Pinpoint the cell where the given text exists, returning its (X, Y) midpoint coordinate. 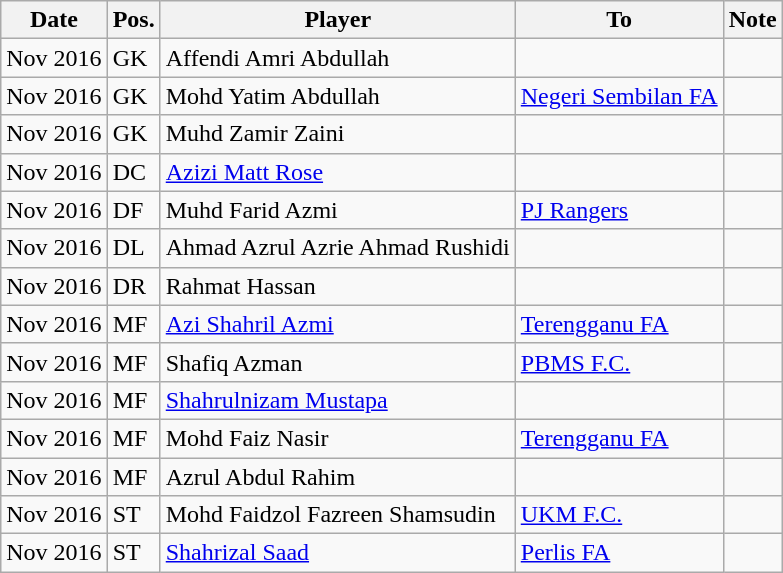
Negeri Sembilan FA (619, 96)
Azi Shahril Azmi (338, 324)
Perlis FA (619, 553)
DF (134, 210)
DL (134, 248)
Mohd Yatim Abdullah (338, 96)
Mohd Faiz Nasir (338, 438)
PJ Rangers (619, 210)
Azizi Matt Rose (338, 172)
Muhd Zamir Zaini (338, 134)
Muhd Farid Azmi (338, 210)
Shahrulnizam Mustapa (338, 400)
PBMS F.C. (619, 362)
Shahrizal Saad (338, 553)
Shafiq Azman (338, 362)
Note (752, 20)
Mohd Faidzol Fazreen Shamsudin (338, 515)
Player (338, 20)
Pos. (134, 20)
Affendi Amri Abdullah (338, 58)
Date (54, 20)
Rahmat Hassan (338, 286)
DR (134, 286)
DC (134, 172)
To (619, 20)
Ahmad Azrul Azrie Ahmad Rushidi (338, 248)
UKM F.C. (619, 515)
Azrul Abdul Rahim (338, 477)
